Detect which cell encompasses the target text, then output its (x, y) center coordinate. 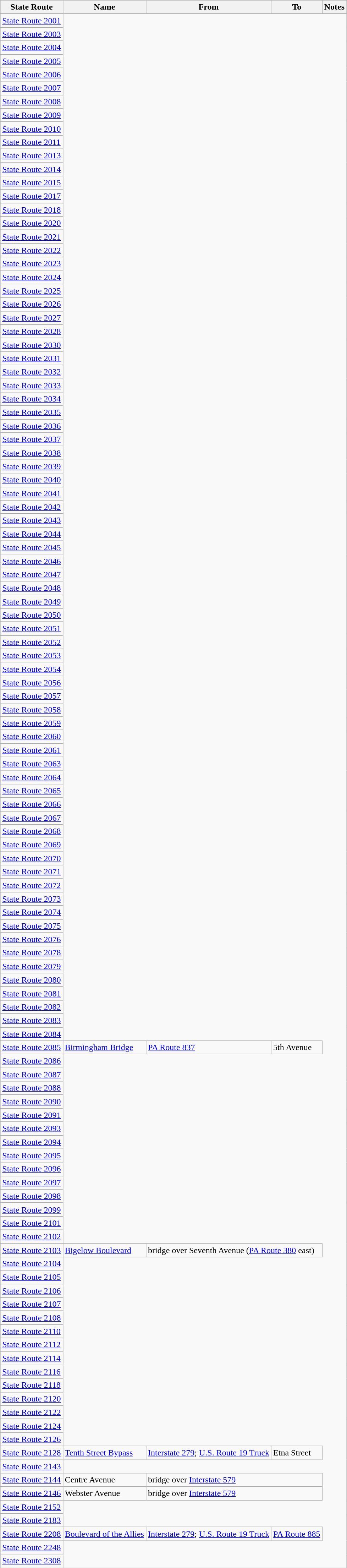
State Route 2052 (32, 642)
State Route 2051 (32, 629)
State Route 2054 (32, 669)
State Route 2076 (32, 939)
State Route 2120 (32, 1399)
State Route 2101 (32, 1223)
State Route 2006 (32, 75)
State Route 2053 (32, 656)
State Route 2128 (32, 1453)
State Route 2037 (32, 439)
State Route 2048 (32, 588)
State Route 2021 (32, 237)
State Route 2144 (32, 1480)
State Route 2031 (32, 358)
State Route 2071 (32, 872)
State Route 2105 (32, 1277)
State Route 2042 (32, 507)
Name (104, 7)
Bigelow Boulevard (104, 1250)
State Route 2038 (32, 453)
State Route 2063 (32, 764)
State Route 2069 (32, 845)
State Route 2045 (32, 547)
State Route 2032 (32, 372)
PA Route 837 (209, 1048)
State Route 2047 (32, 574)
State Route 2095 (32, 1155)
State Route 2056 (32, 683)
Centre Avenue (104, 1480)
State Route 2017 (32, 196)
State Route 2106 (32, 1291)
State Route 2015 (32, 183)
State Route 2070 (32, 858)
State Route 2091 (32, 1115)
5th Avenue (297, 1048)
State Route 2208 (32, 1534)
State Route 2064 (32, 777)
State Route 2044 (32, 534)
State Route 2143 (32, 1466)
State Route 2086 (32, 1061)
State Route 2107 (32, 1304)
State Route 2081 (32, 993)
State Route 2024 (32, 277)
State Route 2061 (32, 750)
State Route 2248 (32, 1547)
State Route 2083 (32, 1020)
State Route 2110 (32, 1331)
State Route 2067 (32, 818)
State Route 2124 (32, 1426)
State Route 2068 (32, 831)
State Route 2074 (32, 912)
State Route 2036 (32, 426)
State Route 2033 (32, 385)
State Route 2014 (32, 169)
State Route 2043 (32, 520)
State Route 2018 (32, 210)
State Route 2023 (32, 264)
State Route 2102 (32, 1236)
State Route 2146 (32, 1493)
State Route 2034 (32, 399)
State Route 2183 (32, 1520)
State Route 2103 (32, 1250)
State Route 2050 (32, 615)
State Route 2041 (32, 493)
State Route 2066 (32, 804)
State Route 2072 (32, 885)
State Route 2088 (32, 1088)
PA Route 885 (297, 1534)
State Route 2098 (32, 1196)
State Route (32, 7)
State Route 2003 (32, 34)
State Route 2065 (32, 791)
State Route 2028 (32, 331)
State Route 2099 (32, 1209)
State Route 2104 (32, 1264)
State Route 2060 (32, 737)
State Route 2075 (32, 926)
State Route 2025 (32, 291)
State Route 2082 (32, 1007)
From (209, 7)
State Route 2030 (32, 345)
Tenth Street Bypass (104, 1453)
State Route 2007 (32, 88)
Boulevard of the Allies (104, 1534)
State Route 2090 (32, 1102)
State Route 2027 (32, 318)
State Route 2057 (32, 696)
State Route 2026 (32, 304)
State Route 2022 (32, 250)
State Route 2040 (32, 480)
State Route 2013 (32, 155)
State Route 2001 (32, 21)
State Route 2049 (32, 602)
State Route 2308 (32, 1561)
State Route 2084 (32, 1034)
State Route 2152 (32, 1507)
State Route 2096 (32, 1169)
State Route 2087 (32, 1075)
To (297, 7)
State Route 2122 (32, 1412)
State Route 2073 (32, 899)
Notes (334, 7)
State Route 2108 (32, 1318)
State Route 2085 (32, 1048)
State Route 2058 (32, 710)
State Route 2004 (32, 48)
State Route 2010 (32, 129)
State Route 2046 (32, 561)
State Route 2094 (32, 1142)
State Route 2039 (32, 466)
State Route 2126 (32, 1439)
State Route 2080 (32, 980)
State Route 2079 (32, 966)
State Route 2097 (32, 1182)
Etna Street (297, 1453)
State Route 2008 (32, 102)
State Route 2009 (32, 115)
Birmingham Bridge (104, 1048)
State Route 2005 (32, 61)
State Route 2059 (32, 723)
State Route 2118 (32, 1385)
State Route 2114 (32, 1358)
State Route 2112 (32, 1345)
State Route 2035 (32, 413)
State Route 2093 (32, 1129)
bridge over Seventh Avenue (PA Route 380 east) (234, 1250)
State Route 2116 (32, 1372)
State Route 2011 (32, 142)
Webster Avenue (104, 1493)
State Route 2078 (32, 953)
State Route 2020 (32, 223)
